Identify which cell holds the provided text, then report its [X, Y] central coordinate. 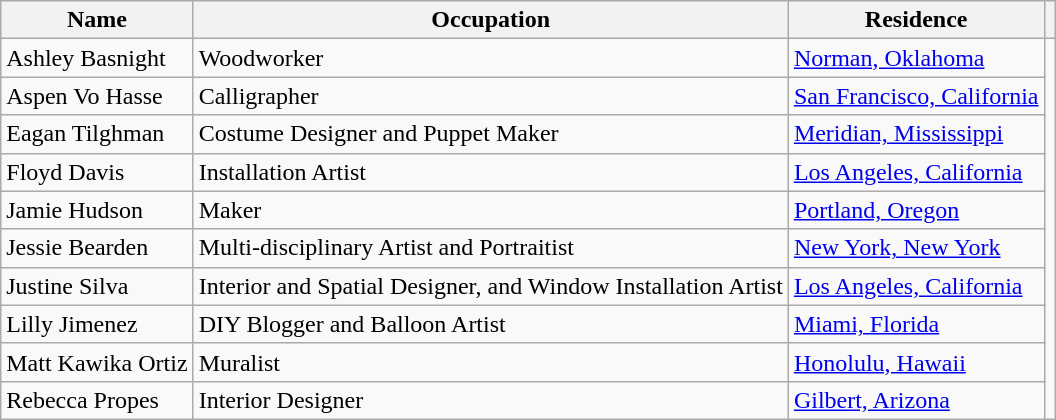
San Francisco, California [916, 96]
Jamie Hudson [97, 210]
Miami, Florida [916, 324]
Portland, Oregon [916, 210]
Multi-disciplinary Artist and Portraitist [490, 248]
Aspen Vo Hasse [97, 96]
Installation Artist [490, 172]
Lilly Jimenez [97, 324]
Interior and Spatial Designer, and Window Installation Artist [490, 286]
New York, New York [916, 248]
Norman, Oklahoma [916, 58]
DIY Blogger and Balloon Artist [490, 324]
Gilbert, Arizona [916, 400]
Woodworker [490, 58]
Ashley Basnight [97, 58]
Jessie Bearden [97, 248]
Justine Silva [97, 286]
Calligrapher [490, 96]
Matt Kawika Ortiz [97, 362]
Maker [490, 210]
Honolulu, Hawaii [916, 362]
Eagan Tilghman [97, 134]
Name [97, 20]
Meridian, Mississippi [916, 134]
Floyd Davis [97, 172]
Residence [916, 20]
Interior Designer [490, 400]
Occupation [490, 20]
Costume Designer and Puppet Maker [490, 134]
Rebecca Propes [97, 400]
Muralist [490, 362]
